Pinpoint the cell where the given text exists, returning its (X, Y) midpoint coordinate. 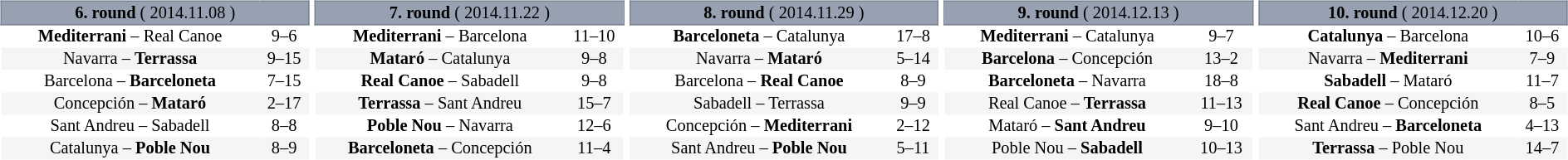
7–9 (1542, 60)
Barcelona – Concepción (1067, 60)
18–8 (1221, 81)
Navarra – Terrassa (130, 60)
7–15 (284, 81)
Terrassa – Sant Andreu (440, 104)
Real Canoe – Concepción (1389, 104)
14–7 (1542, 149)
Sant Andreu – Barceloneta (1389, 126)
13–2 (1221, 60)
Barcelona – Real Canoe (759, 81)
Mediterrani – Real Canoe (130, 36)
2–12 (914, 126)
Sabadell – Terrassa (759, 104)
17–8 (914, 36)
Barceloneta – Catalunya (759, 36)
7. round ( 2014.11.22 ) (470, 12)
Real Canoe – Sabadell (440, 81)
Barceloneta – Navarra (1067, 81)
Terrassa – Poble Nou (1389, 149)
Mataró – Sant Andreu (1067, 126)
Mataró – Catalunya (440, 60)
9–9 (914, 104)
Navarra – Mediterrani (1389, 60)
Poble Nou – Navarra (440, 126)
9. round ( 2014.12.13 ) (1098, 12)
Sant Andreu – Sabadell (130, 126)
Real Canoe – Terrassa (1067, 104)
10–13 (1221, 149)
5–11 (914, 149)
11–7 (1542, 81)
Sant Andreu – Poble Nou (759, 149)
Barcelona – Barceloneta (130, 81)
9–10 (1221, 126)
11–4 (595, 149)
Concepción – Mediterrani (759, 126)
2–17 (284, 104)
9–15 (284, 60)
5–14 (914, 60)
9–6 (284, 36)
Navarra – Mataró (759, 60)
Mediterrani – Catalunya (1067, 36)
Poble Nou – Sabadell (1067, 149)
Sabadell – Mataró (1389, 81)
11–10 (595, 36)
8–8 (284, 126)
Mediterrani – Barcelona (440, 36)
9–7 (1221, 36)
Catalunya – Barcelona (1389, 36)
4–13 (1542, 126)
12–6 (595, 126)
15–7 (595, 104)
10. round ( 2014.12.20 ) (1414, 12)
6. round ( 2014.11.08 ) (154, 12)
Catalunya – Poble Nou (130, 149)
11–13 (1221, 104)
10–6 (1542, 36)
8–5 (1542, 104)
Concepción – Mataró (130, 104)
Barceloneta – Concepción (440, 149)
8. round ( 2014.11.29 ) (784, 12)
